Extract the (X, Y) coordinate from the center of the cell holding the provided text.  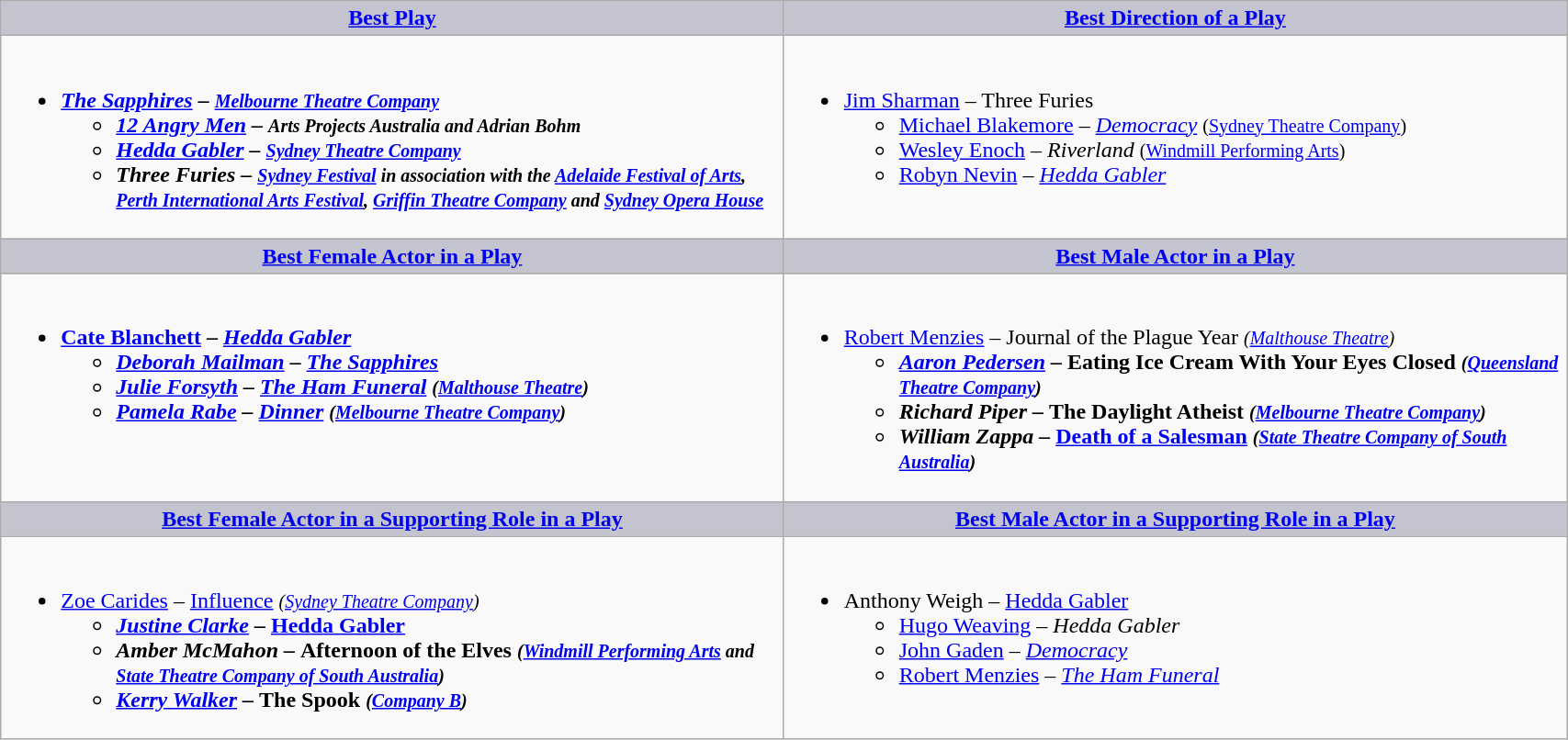
Best Male Actor in a Play (1175, 256)
Best Female Actor in a Supporting Role in a Play (392, 519)
Best Play (392, 18)
Best Female Actor in a Play (392, 256)
Best Male Actor in a Supporting Role in a Play (1175, 519)
Anthony Weigh – Hedda GablerHugo Weaving – Hedda GablerJohn Gaden – DemocracyRobert Menzies – The Ham Funeral (1175, 637)
Best Direction of a Play (1175, 18)
